Search for the cell housing the specified text and yield its [X, Y] center coordinate. 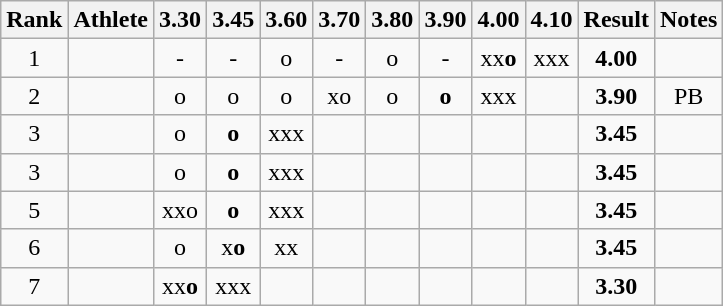
3.60 [286, 20]
Rank [34, 20]
Notes [688, 20]
3.70 [340, 20]
xx [286, 248]
PB [688, 96]
4.10 [552, 20]
7 [34, 286]
Result [616, 20]
5 [34, 210]
6 [34, 248]
3.80 [392, 20]
Athlete [111, 20]
2 [34, 96]
1 [34, 58]
